Return the (X, Y) coordinate for the center point of the cell that contains the specified text.  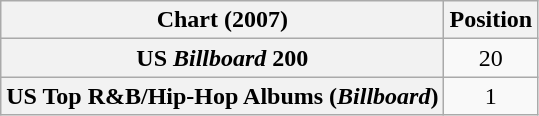
1 (491, 96)
20 (491, 58)
US Billboard 200 (222, 58)
Position (491, 20)
US Top R&B/Hip-Hop Albums (Billboard) (222, 96)
Chart (2007) (222, 20)
